Locate the cell with the specified text and output its [x, y] center coordinate. 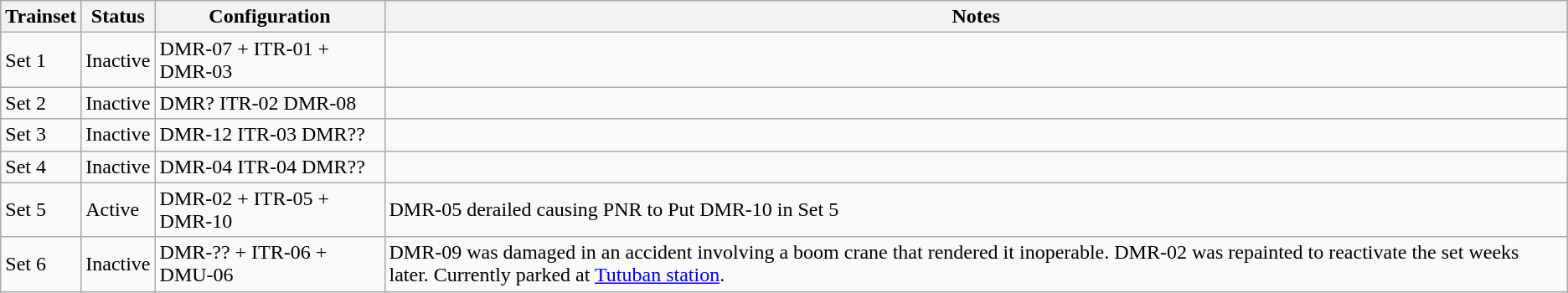
DMR-07 + ITR-01 + DMR-03 [270, 60]
Set 5 [41, 209]
Status [118, 17]
DMR-04 ITR-04 DMR?? [270, 167]
DMR-05 derailed causing PNR to Put DMR-10 in Set 5 [976, 209]
DMR-02 + ITR-05 + DMR-10 [270, 209]
Active [118, 209]
Set 3 [41, 135]
Set 4 [41, 167]
Set 6 [41, 265]
Set 1 [41, 60]
Trainset [41, 17]
DMR-?? + ITR-06 + DMU-06 [270, 265]
Configuration [270, 17]
DMR? ITR-02 DMR-08 [270, 103]
Notes [976, 17]
DMR-12 ITR-03 DMR?? [270, 135]
Set 2 [41, 103]
